From the cell containing the given text, extract its center point as [x, y] coordinate. 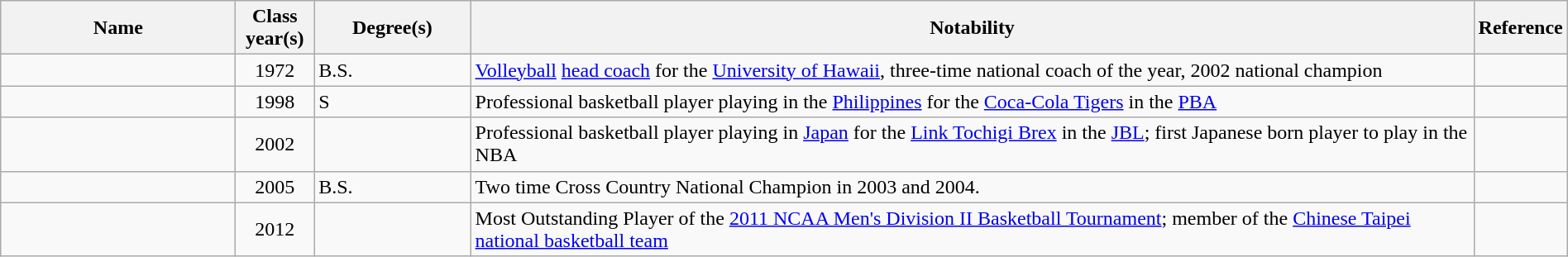
2012 [275, 230]
Notability [973, 28]
Professional basketball player playing in Japan for the Link Tochigi Brex in the JBL; first Japanese born player to play in the NBA [973, 144]
2005 [275, 187]
Two time Cross Country National Champion in 2003 and 2004. [973, 187]
2002 [275, 144]
Most Outstanding Player of the 2011 NCAA Men's Division II Basketball Tournament; member of the Chinese Taipei national basketball team [973, 230]
Reference [1520, 28]
1998 [275, 102]
Class year(s) [275, 28]
Degree(s) [392, 28]
1972 [275, 70]
S [392, 102]
Name [118, 28]
Professional basketball player playing in the Philippines for the Coca-Cola Tigers in the PBA [973, 102]
Volleyball head coach for the University of Hawaii, three-time national coach of the year, 2002 national champion [973, 70]
